Scan for the cell matching the given text and deliver its [x, y] coordinate at center. 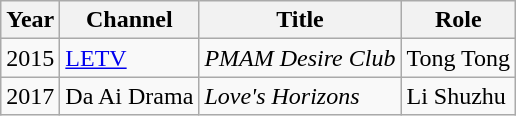
2017 [30, 96]
LETV [130, 58]
Role [458, 20]
Year [30, 20]
Da Ai Drama [130, 96]
Love's Horizons [300, 96]
2015 [30, 58]
Channel [130, 20]
Li Shuzhu [458, 96]
Tong Tong [458, 58]
PMAM Desire Club [300, 58]
Title [300, 20]
